Capture the cell that displays the provided text and extract its (x, y) central coordinate. 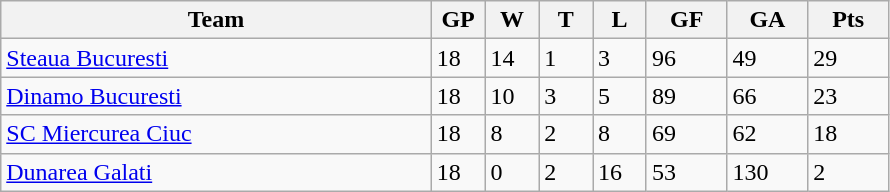
GP (458, 20)
L (620, 20)
5 (620, 96)
62 (768, 134)
49 (768, 58)
16 (620, 172)
Pts (848, 20)
0 (512, 172)
14 (512, 58)
66 (768, 96)
96 (686, 58)
SC Miercurea Ciuc (216, 134)
69 (686, 134)
130 (768, 172)
T (566, 20)
10 (512, 96)
W (512, 20)
Team (216, 20)
GF (686, 20)
23 (848, 96)
53 (686, 172)
Dunarea Galati (216, 172)
1 (566, 58)
Steaua Bucuresti (216, 58)
GA (768, 20)
89 (686, 96)
Dinamo Bucuresti (216, 96)
29 (848, 58)
